Output the [x, y] coordinate of the center of the cell containing the given text.  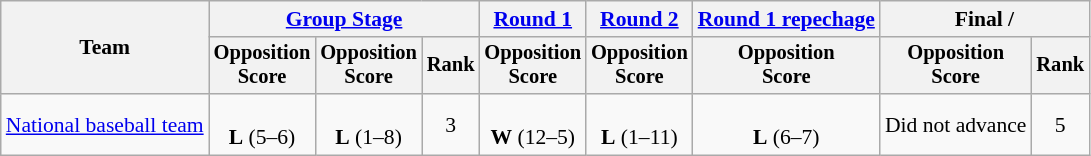
3 [451, 124]
Round 2 [640, 19]
Team [105, 48]
L (6–7) [786, 124]
L (1–8) [368, 124]
L (1–11) [640, 124]
L (5–6) [262, 124]
Round 1 [532, 19]
Did not advance [956, 124]
5 [1060, 124]
Final / [984, 19]
Round 1 repechage [786, 19]
Group Stage [344, 19]
National baseball team [105, 124]
W (12–5) [532, 124]
